Identify which cell holds the provided text, then report its (X, Y) central coordinate. 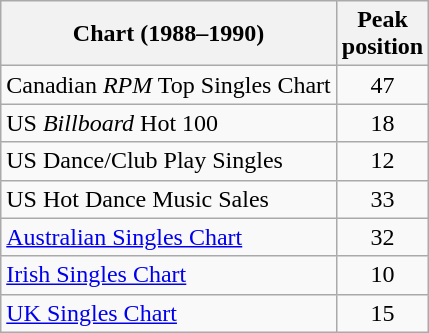
US Hot Dance Music Sales (169, 199)
Chart (1988–1990) (169, 34)
12 (382, 161)
10 (382, 275)
47 (382, 85)
Canadian RPM Top Singles Chart (169, 85)
32 (382, 237)
US Dance/Club Play Singles (169, 161)
33 (382, 199)
Peakposition (382, 34)
UK Singles Chart (169, 313)
Australian Singles Chart (169, 237)
Irish Singles Chart (169, 275)
15 (382, 313)
US Billboard Hot 100 (169, 123)
18 (382, 123)
